Locate the cell with the specified text and output its (x, y) center coordinate. 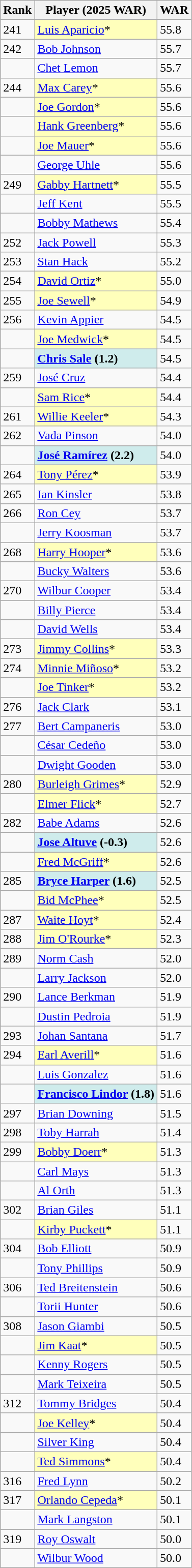
Al Orth (96, 1191)
244 (17, 87)
Jimmy Collins* (96, 649)
Jose Altuve (-0.3) (96, 842)
52.9 (174, 784)
265 (17, 494)
Luis Gonzalez (96, 1074)
Brian Giles (96, 1210)
261 (17, 416)
Sam Rice* (96, 397)
270 (17, 591)
Bert Campaneris (96, 726)
297 (17, 1113)
53.1 (174, 707)
Fred McGriff* (96, 862)
Billy Pierce (96, 610)
Joe Tinker* (96, 687)
282 (17, 823)
Vada Pinson (96, 436)
266 (17, 513)
55.4 (174, 223)
Minnie Miñoso* (96, 668)
259 (17, 378)
242 (17, 49)
Dustin Pedroia (96, 1016)
Bobby Doerr* (96, 1152)
Ted Breitenstein (96, 1287)
241 (17, 29)
253 (17, 262)
Harry Hooper* (96, 552)
Tony Pérez* (96, 474)
Dwight Gooden (96, 765)
53.8 (174, 494)
Mark Langston (96, 1520)
52.3 (174, 939)
55.3 (174, 243)
Ian Kinsler (96, 494)
290 (17, 997)
308 (17, 1326)
Joe Sewell* (96, 300)
293 (17, 1036)
Jim O'Rourke* (96, 939)
Kirby Puckett* (96, 1229)
Chris Sale (1.2) (96, 358)
55.8 (174, 29)
54.9 (174, 300)
55.2 (174, 262)
276 (17, 707)
52.4 (174, 920)
285 (17, 881)
Kenny Rogers (96, 1365)
304 (17, 1249)
Elmer Flick* (96, 803)
264 (17, 474)
Carl Mays (96, 1171)
Joe Kelley* (96, 1423)
Bob Elliott (96, 1249)
287 (17, 920)
312 (17, 1403)
WAR (174, 10)
Joe Medwick* (96, 339)
Rank (17, 10)
280 (17, 784)
Hank Greenberg* (96, 126)
273 (17, 649)
288 (17, 939)
289 (17, 958)
Babe Adams (96, 823)
54.3 (174, 416)
Bob Johnson (96, 49)
316 (17, 1481)
298 (17, 1132)
Willie Keeler* (96, 416)
Orlando Cepeda* (96, 1500)
Burleigh Grimes* (96, 784)
Luis Aparicio* (96, 29)
Gabby Hartnett* (96, 184)
299 (17, 1152)
Ted Simmons* (96, 1461)
274 (17, 668)
268 (17, 552)
Jack Powell (96, 243)
319 (17, 1539)
Jack Clark (96, 707)
53.3 (174, 649)
George Uhle (96, 165)
Tommy Bridges (96, 1403)
Chet Lemon (96, 68)
277 (17, 726)
252 (17, 243)
Johan Santana (96, 1036)
306 (17, 1287)
Fred Lynn (96, 1481)
Waite Hoyt* (96, 920)
Jason Giambi (96, 1326)
José Ramírez (2.2) (96, 455)
Bid McPhee* (96, 900)
Roy Oswalt (96, 1539)
Bobby Mathews (96, 223)
317 (17, 1500)
Jim Kaat* (96, 1345)
Kevin Appier (96, 320)
Jerry Koosman (96, 532)
Joe Gordon* (96, 107)
José Cruz (96, 378)
Mark Teixeira (96, 1384)
50.2 (174, 1481)
Earl Averill* (96, 1055)
Larry Jackson (96, 978)
Wilbur Wood (96, 1558)
249 (17, 184)
294 (17, 1055)
51.4 (174, 1132)
Lance Berkman (96, 997)
Toby Harrah (96, 1132)
51.5 (174, 1113)
Joe Mauer* (96, 145)
Stan Hack (96, 262)
Max Carey* (96, 87)
Ron Cey (96, 513)
Jeff Kent (96, 203)
302 (17, 1210)
Torii Hunter (96, 1307)
David Ortiz* (96, 281)
Player (2025 WAR) (96, 10)
52.7 (174, 803)
51.7 (174, 1036)
Bucky Walters (96, 571)
255 (17, 300)
262 (17, 436)
55.0 (174, 281)
Silver King (96, 1442)
César Cedeño (96, 745)
Bryce Harper (1.6) (96, 881)
Wilbur Cooper (96, 591)
53.9 (174, 474)
Francisco Lindor (1.8) (96, 1094)
Tony Phillips (96, 1268)
254 (17, 281)
David Wells (96, 629)
256 (17, 320)
Norm Cash (96, 958)
Brian Downing (96, 1113)
